Scan for the cell matching the given text and deliver its (x, y) coordinate at center. 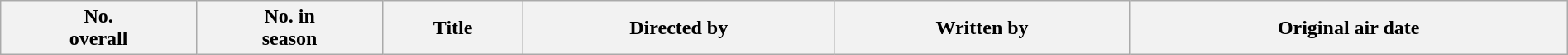
Original air date (1348, 28)
Written by (982, 28)
No.overall (99, 28)
Title (453, 28)
No. inseason (289, 28)
Directed by (678, 28)
